Scan for the cell matching the given text and deliver its (X, Y) coordinate at center. 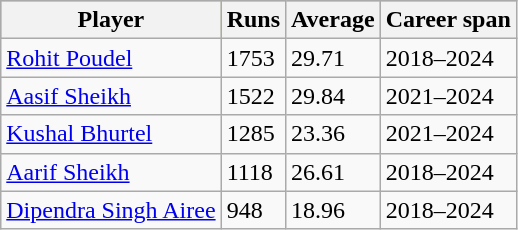
1753 (253, 58)
Rohit Poudel (111, 58)
Average (334, 20)
1118 (253, 172)
29.84 (334, 96)
23.36 (334, 134)
1522 (253, 96)
Runs (253, 20)
Aasif Sheikh (111, 96)
1285 (253, 134)
Player (111, 20)
26.61 (334, 172)
18.96 (334, 210)
Career span (448, 20)
Kushal Bhurtel (111, 134)
Aarif Sheikh (111, 172)
29.71 (334, 58)
948 (253, 210)
Dipendra Singh Airee (111, 210)
